Return the [x, y] coordinate for the center point of the cell that contains the specified text.  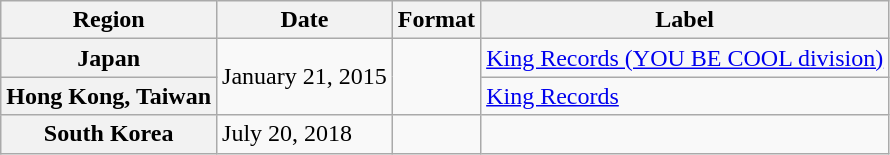
King Records [685, 96]
Hong Kong, Taiwan [109, 96]
January 21, 2015 [305, 77]
Format [436, 20]
Date [305, 20]
King Records (YOU BE COOL division) [685, 58]
July 20, 2018 [305, 134]
Japan [109, 58]
South Korea [109, 134]
Region [109, 20]
Label [685, 20]
